For the text-containing cell, return its midpoint in [X, Y] coordinate format. 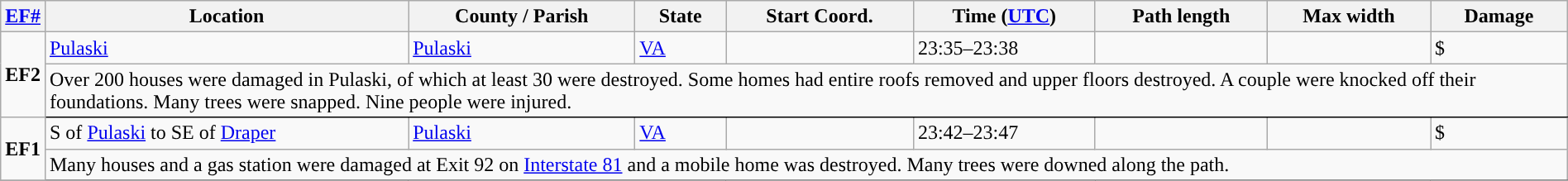
Many houses and a gas station were damaged at Exit 92 on Interstate 81 and a mobile home was destroyed. Many trees were downed along the path. [806, 164]
Max width [1348, 17]
EF1 [23, 149]
Path length [1181, 17]
Location [227, 17]
EF# [23, 17]
State [681, 17]
Damage [1499, 17]
S of Pulaski to SE of Draper [227, 133]
EF2 [23, 74]
Start Coord. [820, 17]
23:42–23:47 [1004, 133]
23:35–23:38 [1004, 48]
County / Parish [522, 17]
Time (UTC) [1004, 17]
